Detect which cell encompasses the target text, then output its [x, y] center coordinate. 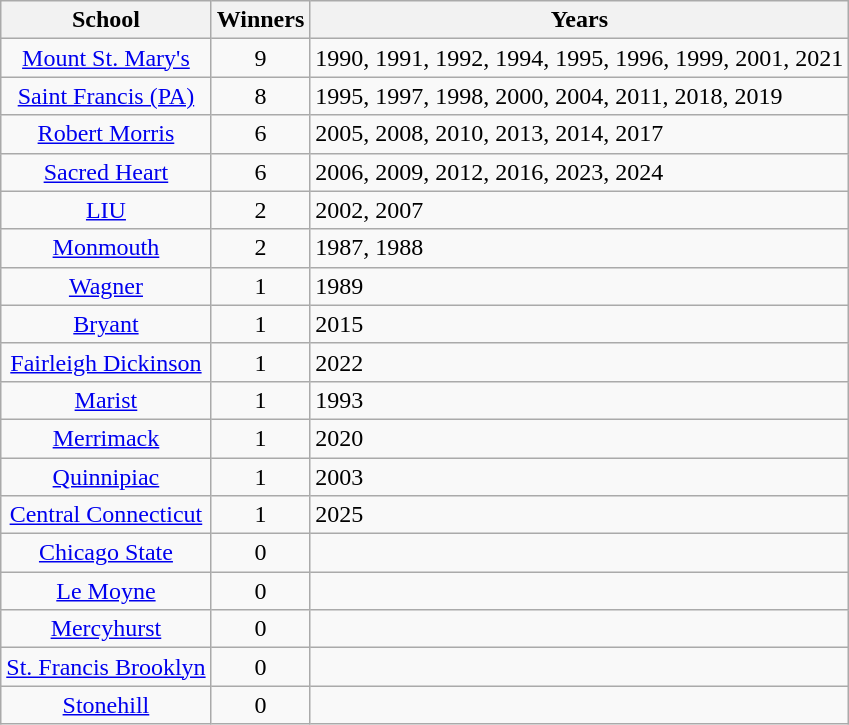
Robert Morris [106, 134]
1990, 1991, 1992, 1994, 1995, 1996, 1999, 2001, 2021 [580, 58]
Monmouth [106, 248]
Central Connecticut [106, 515]
2002, 2007 [580, 210]
2020 [580, 438]
Fairleigh Dickinson [106, 362]
Years [580, 20]
Marist [106, 400]
Saint Francis (PA) [106, 96]
2003 [580, 477]
1989 [580, 286]
1993 [580, 400]
2025 [580, 515]
2015 [580, 324]
Quinnipiac [106, 477]
Mercyhurst [106, 629]
Bryant [106, 324]
2006, 2009, 2012, 2016, 2023, 2024 [580, 172]
9 [260, 58]
Mount St. Mary's [106, 58]
Le Moyne [106, 591]
School [106, 20]
8 [260, 96]
2022 [580, 362]
2005, 2008, 2010, 2013, 2014, 2017 [580, 134]
LIU [106, 210]
Winners [260, 20]
1995, 1997, 1998, 2000, 2004, 2011, 2018, 2019 [580, 96]
Stonehill [106, 705]
Sacred Heart [106, 172]
Merrimack [106, 438]
1987, 1988 [580, 248]
St. Francis Brooklyn [106, 667]
Wagner [106, 286]
Chicago State [106, 553]
